Return the [X, Y] coordinate for the center point of the cell that contains the specified text.  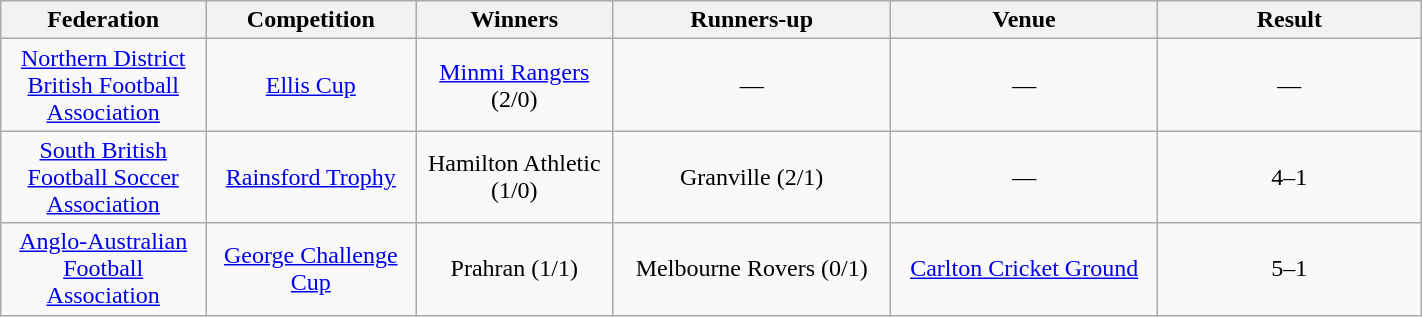
Venue [1024, 20]
Northern District British Football Association [104, 85]
Winners [514, 20]
Federation [104, 20]
Rainsford Trophy [311, 177]
5–1 [1289, 269]
4–1 [1289, 177]
Hamilton Athletic (1/0) [514, 177]
Granville (2/1) [752, 177]
George Challenge Cup [311, 269]
Anglo-Australian Football Association [104, 269]
Competition [311, 20]
Ellis Cup [311, 85]
Runners-up [752, 20]
Result [1289, 20]
Carlton Cricket Ground [1024, 269]
South British Football Soccer Association [104, 177]
Melbourne Rovers (0/1) [752, 269]
Prahran (1/1) [514, 269]
Minmi Rangers (2/0) [514, 85]
